Determine the (X, Y) coordinate at the center of the cell enclosing the given text.  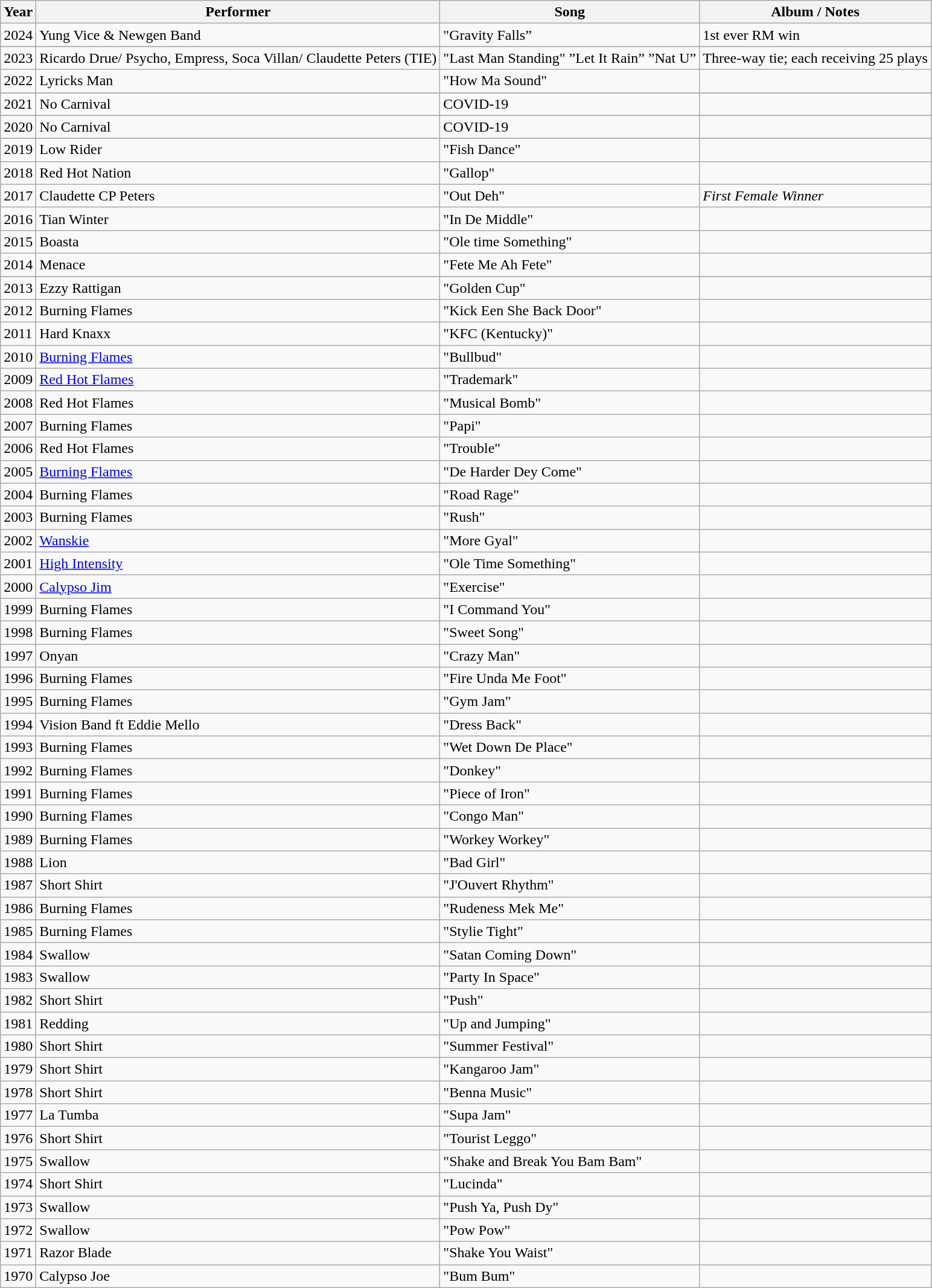
"Kangaroo Jam" (570, 1069)
High Intensity (238, 563)
Ricardo Drue/ Psycho, Empress, Soca Villan/ Claudette Peters (TIE) (238, 58)
"I Command You" (570, 609)
"Bad Girl" (570, 862)
"Gravity Falls” (570, 35)
2001 (18, 563)
2015 (18, 242)
1987 (18, 885)
First Female Winner (815, 196)
1985 (18, 931)
1988 (18, 862)
"Fire Unda Me Foot" (570, 679)
1995 (18, 702)
"Workey Workey" (570, 839)
"Piece of Iron" (570, 793)
2000 (18, 586)
Ezzy Rattigan (238, 288)
1973 (18, 1207)
2021 (18, 104)
1975 (18, 1161)
"Satan Coming Down" (570, 954)
"Wet Down De Place" (570, 748)
"More Gyal" (570, 540)
"Push" (570, 1000)
1970 (18, 1276)
Onyan (238, 655)
1990 (18, 816)
Menace (238, 264)
"Fish Dance" (570, 150)
2006 (18, 449)
"Fete Me Ah Fete" (570, 264)
2010 (18, 357)
"Crazy Man" (570, 655)
"Kick Een She Back Door" (570, 311)
"Supa Jam" (570, 1115)
1977 (18, 1115)
1st ever RM win (815, 35)
2017 (18, 196)
1978 (18, 1092)
2004 (18, 495)
1997 (18, 655)
1993 (18, 748)
"Gym Jam" (570, 702)
"Shake You Waist" (570, 1253)
"Pow Pow" (570, 1230)
Performer (238, 12)
1981 (18, 1024)
"Lucinda" (570, 1184)
Redding (238, 1024)
"De Harder Dey Come" (570, 472)
La Tumba (238, 1115)
"Musical Bomb" (570, 403)
Tian Winter (238, 219)
"Ole Time Something" (570, 563)
"Push Ya, Push Dy" (570, 1207)
Red Hot Nation (238, 173)
1979 (18, 1069)
Three-way tie; each receiving 25 plays (815, 58)
"J'Ouvert Rhythm" (570, 885)
1976 (18, 1138)
"Benna Music" (570, 1092)
Claudette CP Peters (238, 196)
Razor Blade (238, 1253)
"Road Rage" (570, 495)
1998 (18, 632)
"Bum Bum" (570, 1276)
"Congo Man" (570, 816)
"Last Man Standing" ”Let It Rain” ”Nat U” (570, 58)
1972 (18, 1230)
1991 (18, 793)
Wanskie (238, 540)
2013 (18, 288)
2019 (18, 150)
2023 (18, 58)
"Trouble" (570, 449)
Album / Notes (815, 12)
"Summer Festival" (570, 1046)
"In De Middle" (570, 219)
Low Rider (238, 150)
"Up and Jumping" (570, 1024)
1971 (18, 1253)
"Bullbud" (570, 357)
1982 (18, 1000)
"Trademark" (570, 380)
2002 (18, 540)
"Exercise" (570, 586)
1996 (18, 679)
"Ole time Something" (570, 242)
Hard Knaxx (238, 334)
1999 (18, 609)
2018 (18, 173)
1984 (18, 954)
Calypso Jim (238, 586)
2003 (18, 517)
1992 (18, 771)
"Rudeness Mek Me" (570, 908)
Yung Vice & Newgen Band (238, 35)
Calypso Joe (238, 1276)
"KFC (Kentucky)" (570, 334)
2014 (18, 264)
2024 (18, 35)
1980 (18, 1046)
"Shake and Break You Bam Bam" (570, 1161)
Song (570, 12)
"Party In Space" (570, 977)
"Donkey" (570, 771)
Vision Band ft Eddie Mello (238, 725)
Year (18, 12)
"Tourist Leggo" (570, 1138)
2016 (18, 219)
2005 (18, 472)
Lyricks Man (238, 81)
2012 (18, 311)
1986 (18, 908)
1989 (18, 839)
1974 (18, 1184)
2011 (18, 334)
"Rush" (570, 517)
"Papi" (570, 426)
2020 (18, 127)
"Sweet Song" (570, 632)
"Dress Back" (570, 725)
"Out Deh" (570, 196)
2007 (18, 426)
Boasta (238, 242)
2022 (18, 81)
2008 (18, 403)
2009 (18, 380)
1983 (18, 977)
1994 (18, 725)
Lion (238, 862)
"Stylie Tight" (570, 931)
"Gallop" (570, 173)
"How Ma Sound" (570, 81)
"Golden Cup" (570, 288)
